For the text-containing cell, return its midpoint in (x, y) coordinate format. 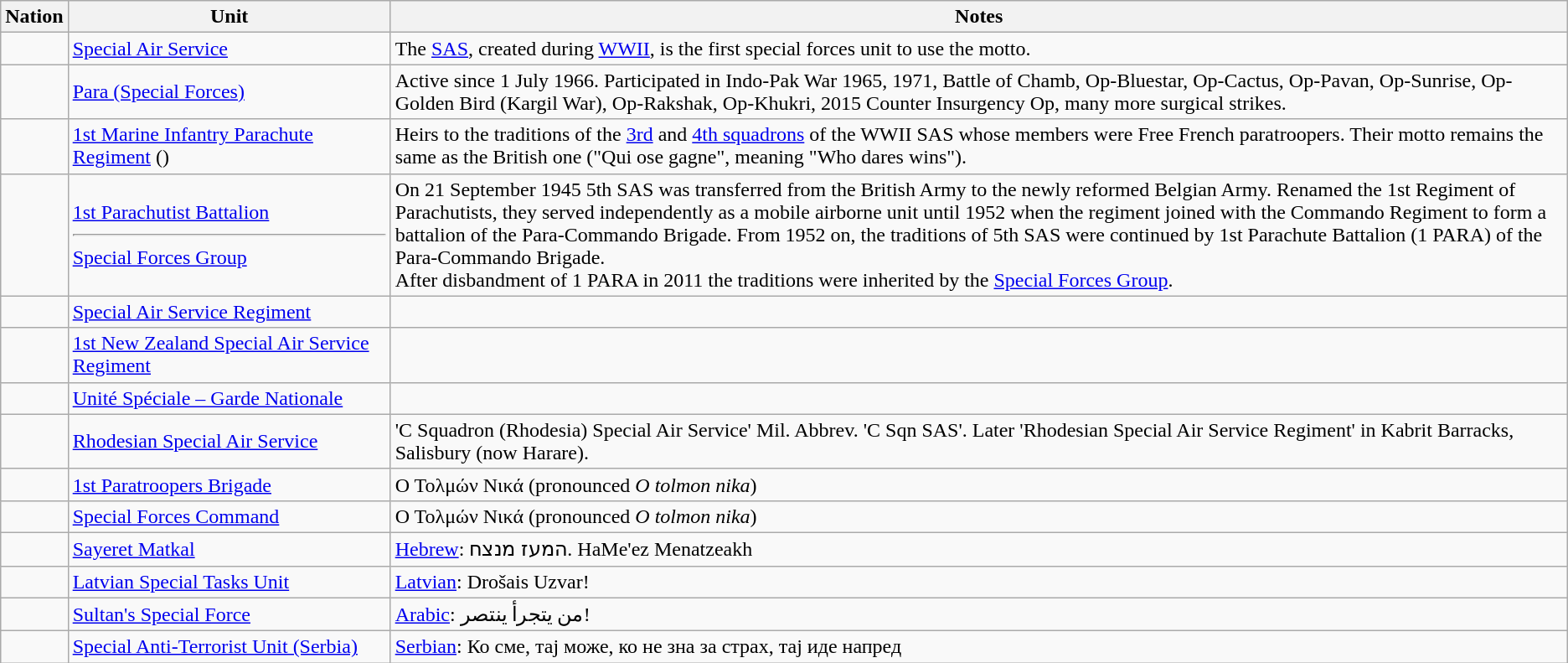
Sayeret Matkal (230, 549)
Rhodesian Special Air Service (230, 441)
1st Paratroopers Brigade (230, 484)
Special Air Service (230, 49)
Special Forces Command (230, 516)
Latvian Special Tasks Unit (230, 582)
Unit (230, 17)
Special Anti-Terrorist Unit (Serbia) (230, 647)
Latvian: Drošais Uzvar! (978, 582)
Special Air Service Regiment (230, 312)
1st Marine Infantry Parachute Regiment () (230, 146)
1st New Zealand Special Air Service Regiment (230, 355)
1st Parachutist BattalionSpecial Forces Group (230, 235)
Nation (34, 17)
Para (Special Forces) (230, 92)
The SAS, created during WWII, is the first special forces unit to use the motto. (978, 49)
Arabic: من يتجرأ ينتصر! (978, 614)
Sultan's Special Force (230, 614)
Notes (978, 17)
Serbian: Ко сме, тај може, ко не зна за страх, тај иде напред (978, 647)
Unité Spéciale – Garde Nationale (230, 398)
Hebrew: המעז מנצח. HaMe'ez Menatzeakh (978, 549)
